Detect which cell encompasses the target text, then output its (x, y) center coordinate. 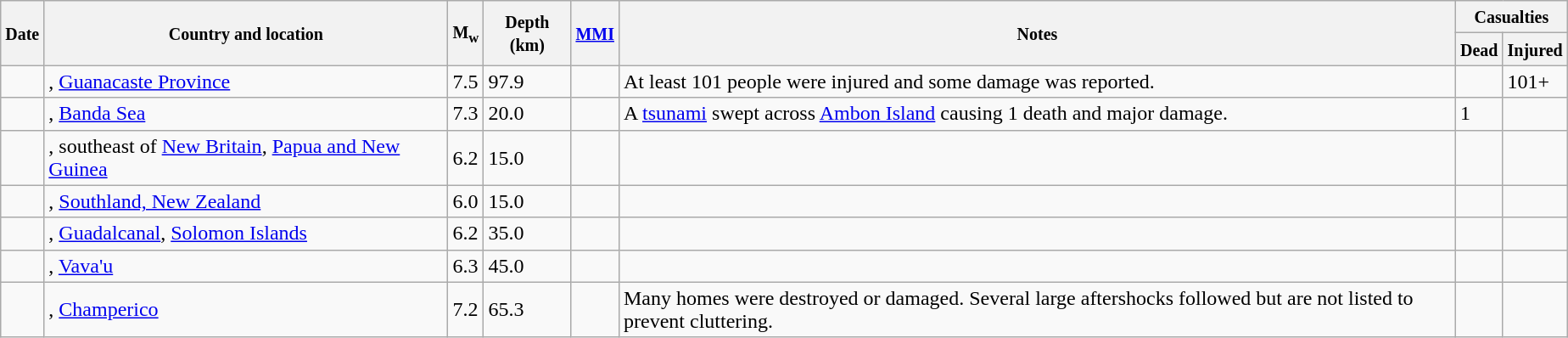
65.3 (528, 309)
Country and location (246, 33)
, Champerico (246, 309)
20.0 (528, 114)
35.0 (528, 234)
7.3 (466, 114)
45.0 (528, 266)
7.2 (466, 309)
Many homes were destroyed or damaged. Several large aftershocks followed but are not listed to prevent cluttering. (1037, 309)
, Southland, New Zealand (246, 201)
6.3 (466, 266)
7.5 (466, 82)
Date (22, 33)
, Guadalcanal, Solomon Islands (246, 234)
, southeast of New Britain, Papua and New Guinea (246, 158)
A tsunami swept across Ambon Island causing 1 death and major damage. (1037, 114)
Mw (466, 33)
6.0 (466, 201)
, Banda Sea (246, 114)
, Guanacaste Province (246, 82)
Injured (1535, 49)
At least 101 people were injured and some damage was reported. (1037, 82)
Depth (km) (528, 33)
Dead (1479, 49)
101+ (1535, 82)
97.9 (528, 82)
Casualties (1511, 17)
Notes (1037, 33)
1 (1479, 114)
, Vava'u (246, 266)
MMI (596, 33)
